Pinpoint the cell where the given text exists, returning its [x, y] midpoint coordinate. 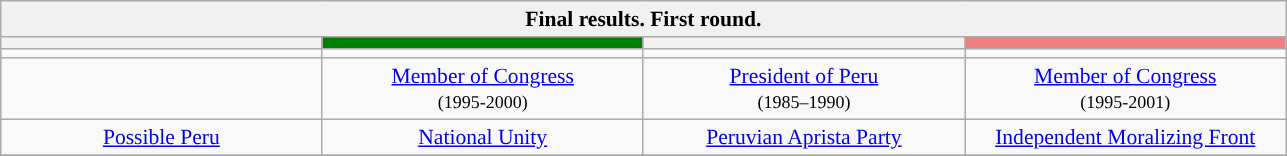
National Unity [482, 138]
Member of Congress(1995-2001) [1126, 90]
Final results. First round. [644, 19]
President of Peru(1985–1990) [804, 90]
Possible Peru [162, 138]
Independent Moralizing Front [1126, 138]
Member of Congress(1995-2000) [482, 90]
Peruvian Aprista Party [804, 138]
